Identify which cell holds the provided text, then report its [x, y] central coordinate. 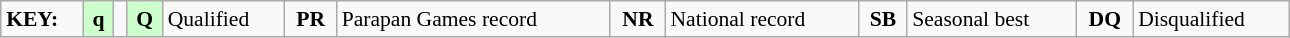
Qualified [224, 19]
DQ [1104, 19]
Q [145, 19]
Seasonal best [992, 19]
National record [762, 19]
KEY: [42, 19]
NR [638, 19]
Disqualified [1211, 19]
Parapan Games record [474, 19]
PR [311, 19]
SB [884, 19]
q [98, 19]
